Capture the cell that displays the provided text and extract its [x, y] central coordinate. 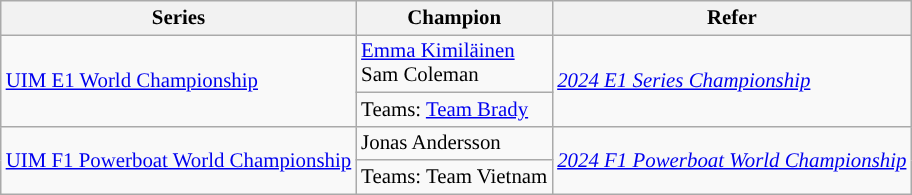
2024 E1 Series Championship [732, 80]
UIM E1 World Championship [178, 80]
2024 F1 Powerboat World Championship [732, 160]
Jonas Andersson [454, 143]
Emma Kimiläinen Sam Coleman [454, 63]
Teams: Team Vietnam [454, 177]
Champion [454, 18]
Series [178, 18]
Teams: Team Brady [454, 109]
Refer [732, 18]
UIM F1 Powerboat World Championship [178, 160]
